Find where the given text appears and provide that cell's center as (x, y) coordinate. 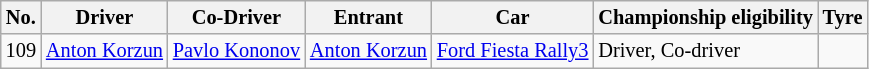
No. (21, 17)
Co-Driver (236, 17)
Pavlo Kononov (236, 51)
Championship eligibility (705, 17)
109 (21, 51)
Driver (104, 17)
Entrant (368, 17)
Tyre (843, 17)
Ford Fiesta Rally3 (512, 51)
Car (512, 17)
Driver, Co-driver (705, 51)
